Locate the cell with the specified text and output its [x, y] center coordinate. 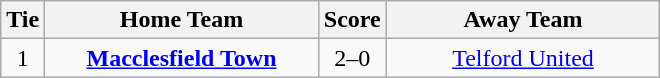
Telford United [523, 58]
Score [352, 20]
Away Team [523, 20]
1 [23, 58]
Home Team [182, 20]
2–0 [352, 58]
Tie [23, 20]
Macclesfield Town [182, 58]
